Pinpoint the cell where the given text exists, returning its (X, Y) midpoint coordinate. 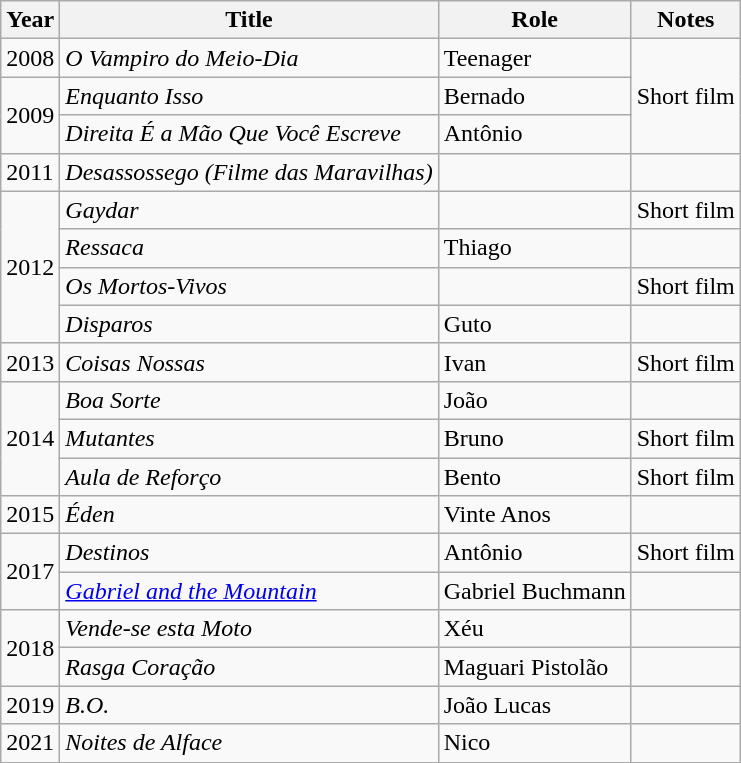
Desassossego (Filme das Maravilhas) (249, 172)
Role (534, 20)
Maguari Pistolão (534, 667)
2008 (30, 58)
Mutantes (249, 438)
Gabriel and the Mountain (249, 591)
Coisas Nossas (249, 362)
Guto (534, 324)
Éden (249, 515)
Noites de Alface (249, 743)
Notes (686, 20)
O Vampiro do Meio-Dia (249, 58)
2013 (30, 362)
Gaydar (249, 210)
Nico (534, 743)
Vinte Anos (534, 515)
Destinos (249, 553)
2015 (30, 515)
2014 (30, 438)
Thiago (534, 248)
Xéu (534, 629)
Os Mortos-Vivos (249, 286)
2017 (30, 572)
Direita É a Mão Que Você Escreve (249, 134)
2011 (30, 172)
Ressaca (249, 248)
2009 (30, 115)
Teenager (534, 58)
Disparos (249, 324)
Bruno (534, 438)
Bento (534, 477)
João Lucas (534, 705)
Title (249, 20)
2018 (30, 648)
Ivan (534, 362)
2021 (30, 743)
B.O. (249, 705)
Aula de Reforço (249, 477)
Vende-se esta Moto (249, 629)
Boa Sorte (249, 400)
Enquanto Isso (249, 96)
João (534, 400)
Year (30, 20)
Rasga Coração (249, 667)
Bernado (534, 96)
2019 (30, 705)
Gabriel Buchmann (534, 591)
2012 (30, 267)
